Determine the (x, y) coordinate at the center of the cell enclosing the given text.  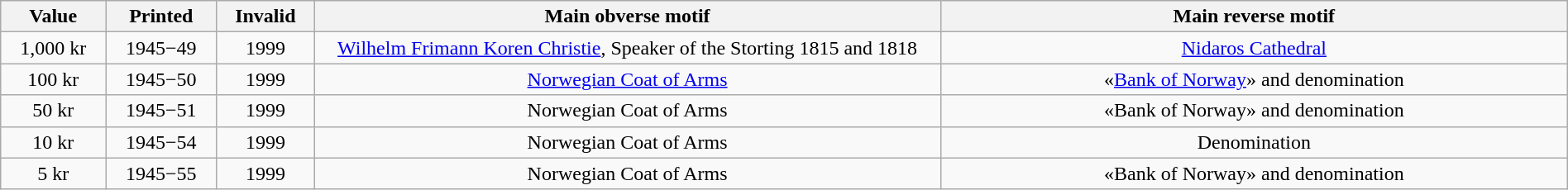
Invalid (265, 17)
Denomination (1254, 142)
Nidaros Cathedral (1254, 48)
50 kr (53, 111)
1945−51 (162, 111)
1945−50 (162, 79)
Main reverse motif (1254, 17)
Main obverse motif (628, 17)
5 kr (53, 173)
10 kr (53, 142)
1945−54 (162, 142)
1945−55 (162, 173)
1945−49 (162, 48)
1,000 kr (53, 48)
100 kr (53, 79)
Wilhelm Frimann Koren Christie, Speaker of the Storting 1815 and 1818 (628, 48)
Printed (162, 17)
Value (53, 17)
